Determine the (X, Y) coordinate at the center of the cell enclosing the given text.  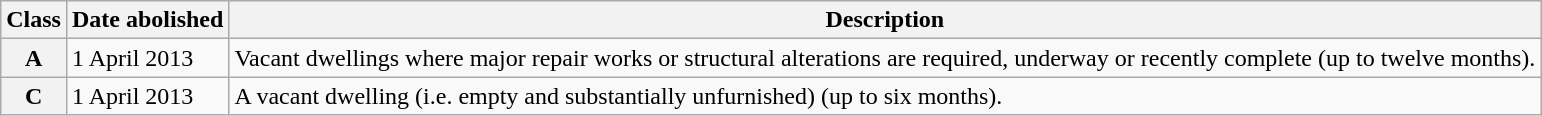
Class (34, 20)
Vacant dwellings where major repair works or structural alterations are required, underway or recently complete (up to twelve months). (885, 58)
C (34, 96)
A vacant dwelling (i.e. empty and substantially unfurnished) (up to six months). (885, 96)
A (34, 58)
Date abolished (147, 20)
Description (885, 20)
